Identify which cell holds the provided text, then report its [X, Y] central coordinate. 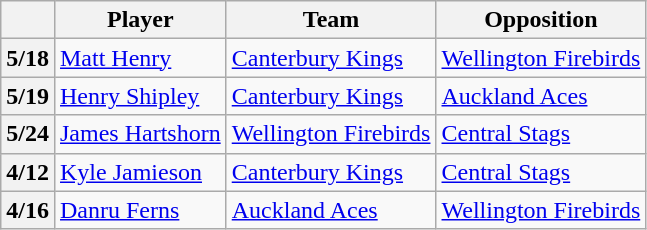
Matt Henry [140, 58]
Kyle Jamieson [140, 172]
Henry Shipley [140, 96]
James Hartshorn [140, 134]
Danru Ferns [140, 210]
4/16 [28, 210]
5/19 [28, 96]
Opposition [541, 20]
Player [140, 20]
5/24 [28, 134]
5/18 [28, 58]
4/12 [28, 172]
Team [331, 20]
